Search for the cell housing the specified text and yield its (x, y) center coordinate. 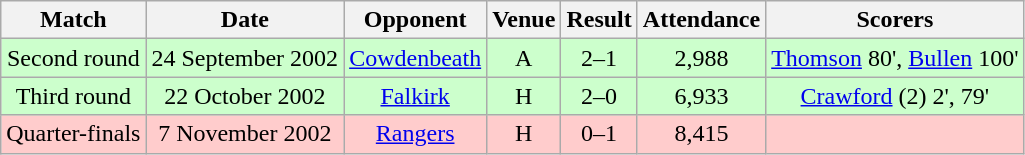
Crawford (2) 2', 79' (895, 96)
2–1 (599, 58)
2,988 (701, 58)
Second round (74, 58)
6,933 (701, 96)
Scorers (895, 20)
Thomson 80', Bullen 100' (895, 58)
0–1 (599, 134)
Third round (74, 96)
24 September 2002 (245, 58)
Cowdenbeath (416, 58)
Falkirk (416, 96)
Venue (524, 20)
Rangers (416, 134)
Attendance (701, 20)
2–0 (599, 96)
Quarter-finals (74, 134)
Opponent (416, 20)
A (524, 58)
Result (599, 20)
8,415 (701, 134)
22 October 2002 (245, 96)
Match (74, 20)
Date (245, 20)
7 November 2002 (245, 134)
